Provide the [X, Y] coordinate of the cell's center where the given text is located.  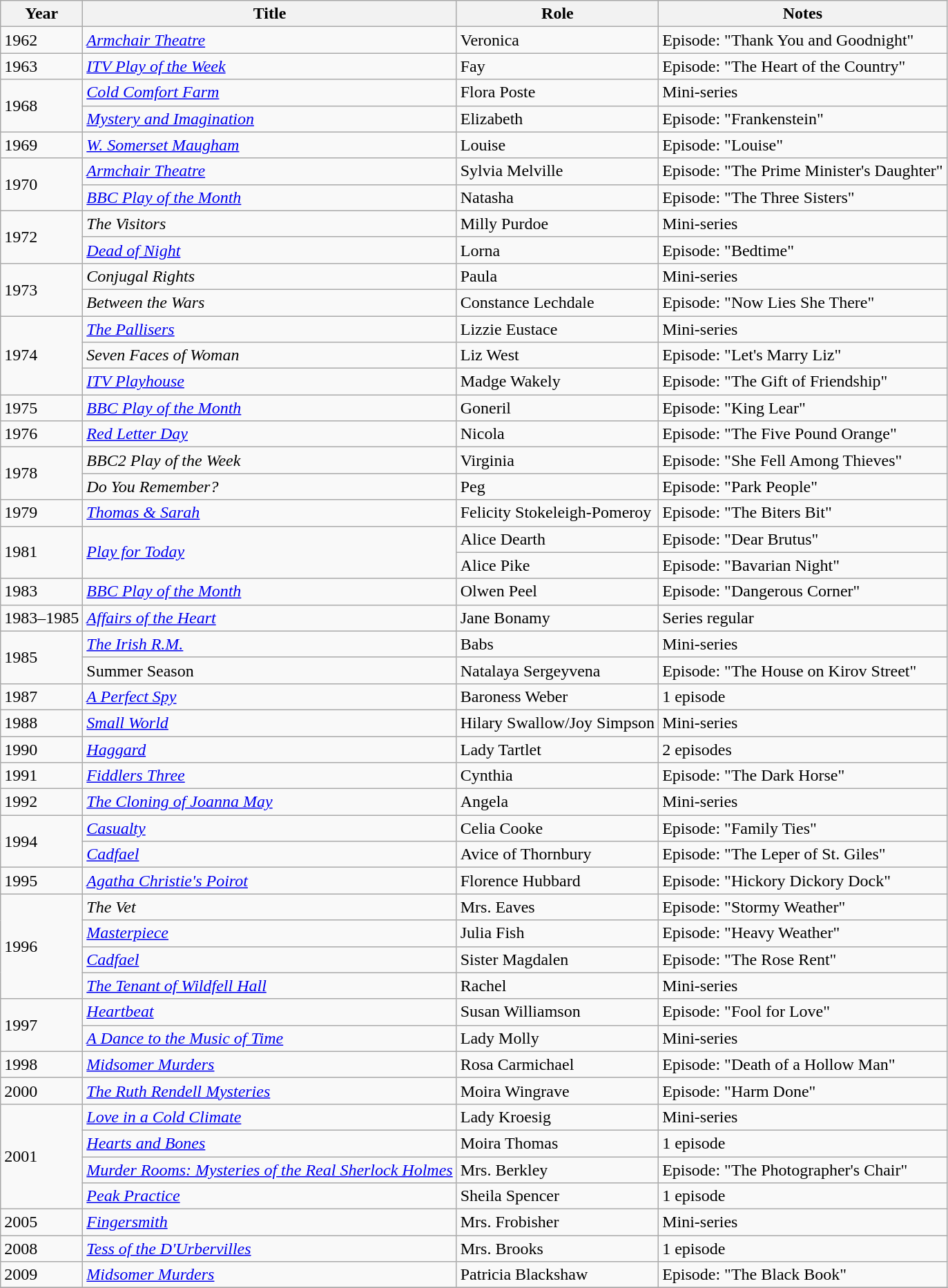
Affairs of the Heart [269, 618]
Episode: "The House on Kirov Street" [803, 670]
Episode: "Thank You and Goodnight" [803, 40]
Madge Wakely [557, 382]
Episode: "The Dark Horse" [803, 776]
Angela [557, 802]
Hearts and Bones [269, 1143]
Lady Molly [557, 1038]
Love in a Cold Climate [269, 1117]
Cynthia [557, 776]
Moira Wingrave [557, 1091]
1994 [41, 841]
Sister Magdalen [557, 959]
1978 [41, 474]
Alice Dearth [557, 539]
Role [557, 14]
The Pallisers [269, 329]
Episode: "Family Ties" [803, 828]
Episode: "Fool for Love" [803, 1012]
Casualty [269, 828]
1991 [41, 776]
1996 [41, 946]
Mystery and Imagination [269, 119]
Episode: "Bedtime" [803, 250]
Lorna [557, 250]
Conjugal Rights [269, 276]
Susan Williamson [557, 1012]
Fingersmith [269, 1222]
The Visitors [269, 224]
Rosa Carmichael [557, 1064]
Jane Bonamy [557, 618]
Lizzie Eustace [557, 329]
Year [41, 14]
Mrs. Frobisher [557, 1222]
Constance Lechdale [557, 302]
Lady Kroesig [557, 1117]
Flora Poste [557, 92]
Episode: "Now Lies She There" [803, 302]
Sylvia Melville [557, 171]
Natalaya Sergeyvena [557, 670]
Veronica [557, 40]
Episode: "Let's Marry Liz" [803, 355]
Avice of Thornbury [557, 855]
Small World [269, 723]
Cold Comfort Farm [269, 92]
Episode: "Hickory Dickory Dock" [803, 881]
1974 [41, 355]
Dead of Night [269, 250]
Fiddlers Three [269, 776]
Natasha [557, 197]
Notes [803, 14]
Louise [557, 145]
2005 [41, 1222]
Tess of the D'Urbervilles [269, 1249]
The Ruth Rendell Mysteries [269, 1091]
Episode: "The Three Sisters" [803, 197]
Celia Cooke [557, 828]
Alice Pike [557, 565]
1997 [41, 1025]
Rachel [557, 986]
A Perfect Spy [269, 696]
Moira Thomas [557, 1143]
1973 [41, 289]
Episode: "Bavarian Night" [803, 565]
1985 [41, 657]
2008 [41, 1249]
2000 [41, 1091]
The Vet [269, 907]
1987 [41, 696]
Thomas & Sarah [269, 513]
Felicity Stokeleigh-Pomeroy [557, 513]
1988 [41, 723]
Goneril [557, 408]
1979 [41, 513]
Red Letter Day [269, 434]
A Dance to the Music of Time [269, 1038]
The Tenant of Wildfell Hall [269, 986]
Hilary Swallow/Joy Simpson [557, 723]
Peg [557, 487]
Episode: "Death of a Hollow Man" [803, 1064]
Episode: "Dangerous Corner" [803, 592]
Julia Fish [557, 933]
Virginia [557, 460]
Seven Faces of Woman [269, 355]
Title [269, 14]
Nicola [557, 434]
1976 [41, 434]
Heartbeat [269, 1012]
Play for Today [269, 552]
Florence Hubbard [557, 881]
1962 [41, 40]
Paula [557, 276]
Agatha Christie's Poirot [269, 881]
1970 [41, 184]
Episode: "Park People" [803, 487]
Mrs. Berkley [557, 1170]
Masterpiece [269, 933]
Milly Purdoe [557, 224]
Episode: "The Gift of Friendship" [803, 382]
Mrs. Eaves [557, 907]
Do You Remember? [269, 487]
1998 [41, 1064]
2 episodes [803, 749]
Episode: "The Leper of St. Giles" [803, 855]
Episode: "Frankenstein" [803, 119]
Between the Wars [269, 302]
Episode: "Louise" [803, 145]
Baroness Weber [557, 696]
Episode: "The Biters Bit" [803, 513]
1969 [41, 145]
Sheila Spencer [557, 1196]
Lady Tartlet [557, 749]
Episode: "She Fell Among Thieves" [803, 460]
Murder Rooms: Mysteries of the Real Sherlock Holmes [269, 1170]
The Irish R.M. [269, 644]
2009 [41, 1275]
1963 [41, 66]
BBC2 Play of the Week [269, 460]
Episode: "King Lear" [803, 408]
Haggard [269, 749]
2001 [41, 1156]
W. Somerset Maugham [269, 145]
Liz West [557, 355]
Babs [557, 644]
ITV Play of the Week [269, 66]
1983–1985 [41, 618]
The Cloning of Joanna May [269, 802]
Patricia Blackshaw [557, 1275]
Episode: "The Heart of the Country" [803, 66]
Episode: "The Rose Rent" [803, 959]
Episode: "Heavy Weather" [803, 933]
1968 [41, 106]
ITV Playhouse [269, 382]
Episode: "Stormy Weather" [803, 907]
Mrs. Brooks [557, 1249]
Episode: "The Black Book" [803, 1275]
1972 [41, 237]
Episode: "Harm Done" [803, 1091]
1992 [41, 802]
Episode: "The Photographer's Chair" [803, 1170]
Fay [557, 66]
Elizabeth [557, 119]
Episode: "Dear Brutus" [803, 539]
Olwen Peel [557, 592]
1990 [41, 749]
Peak Practice [269, 1196]
Summer Season [269, 670]
1983 [41, 592]
Series regular [803, 618]
1995 [41, 881]
Episode: "The Five Pound Orange" [803, 434]
Episode: "The Prime Minister's Daughter" [803, 171]
1981 [41, 552]
1975 [41, 408]
